Find where the given text appears and provide that cell's center as (x, y) coordinate. 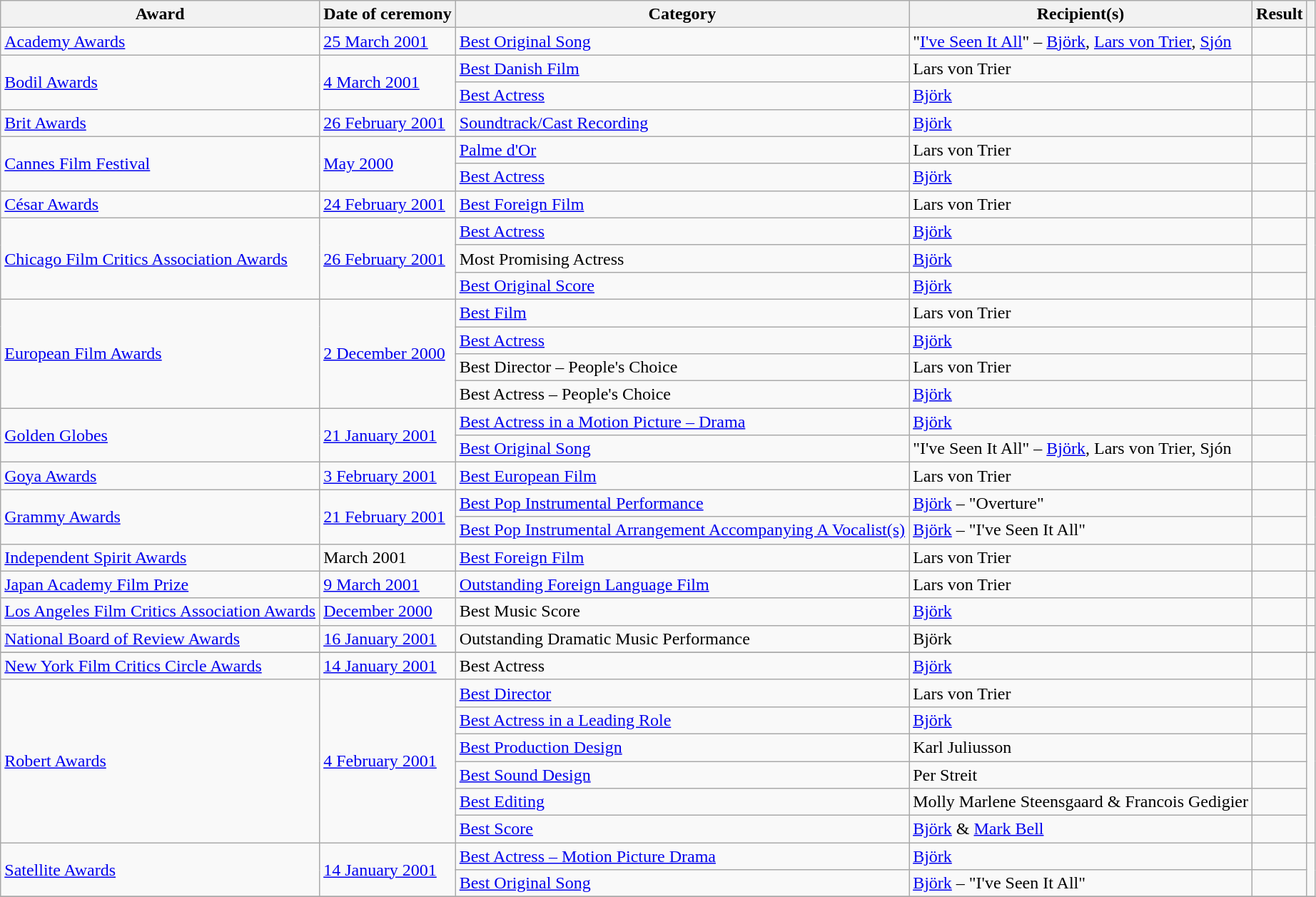
December 2000 (388, 612)
Björk & Mark Bell (1080, 829)
Best Production Design (682, 747)
Soundtrack/Cast Recording (682, 123)
Grammy Awards (160, 517)
Recipient(s) (1080, 14)
Most Promising Actress (682, 258)
Robert Awards (160, 761)
Brit Awards (160, 123)
Best Actress in a Leading Role (682, 720)
Best Pop Instrumental Arrangement Accompanying A Vocalist(s) (682, 530)
Best Music Score (682, 612)
Best Pop Instrumental Performance (682, 503)
European Film Awards (160, 353)
2 December 2000 (388, 353)
César Awards (160, 204)
Best Original Score (682, 285)
21 February 2001 (388, 517)
24 February 2001 (388, 204)
New York Film Critics Circle Awards (160, 666)
21 January 2001 (388, 435)
Best European Film (682, 476)
Result (1280, 14)
4 February 2001 (388, 761)
Cannes Film Festival (160, 163)
Björk – "Overture" (1080, 503)
Academy Awards (160, 41)
Best Actress – People's Choice (682, 395)
4 March 2001 (388, 82)
Date of ceremony (388, 14)
9 March 2001 (388, 584)
Best Sound Design (682, 774)
March 2001 (388, 557)
May 2000 (388, 163)
Independent Spirit Awards (160, 557)
Japan Academy Film Prize (160, 584)
Molly Marlene Steensgaard & Francois Gedigier (1080, 802)
Best Film (682, 313)
Goya Awards (160, 476)
National Board of Review Awards (160, 639)
16 January 2001 (388, 639)
Karl Juliusson (1080, 747)
Outstanding Dramatic Music Performance (682, 639)
25 March 2001 (388, 41)
Best Editing (682, 802)
Outstanding Foreign Language Film (682, 584)
Best Director – People's Choice (682, 368)
Golden Globes (160, 435)
Best Danish Film (682, 69)
Best Actress – Motion Picture Drama (682, 856)
Category (682, 14)
Chicago Film Critics Association Awards (160, 258)
Best Score (682, 829)
Best Actress in a Motion Picture – Drama (682, 422)
Palme d'Or (682, 150)
Satellite Awards (160, 870)
Best Director (682, 693)
Award (160, 14)
Los Angeles Film Critics Association Awards (160, 612)
Bodil Awards (160, 82)
Per Streit (1080, 774)
3 February 2001 (388, 476)
